Determine the (x, y) coordinate at the center of the cell enclosing the given text.  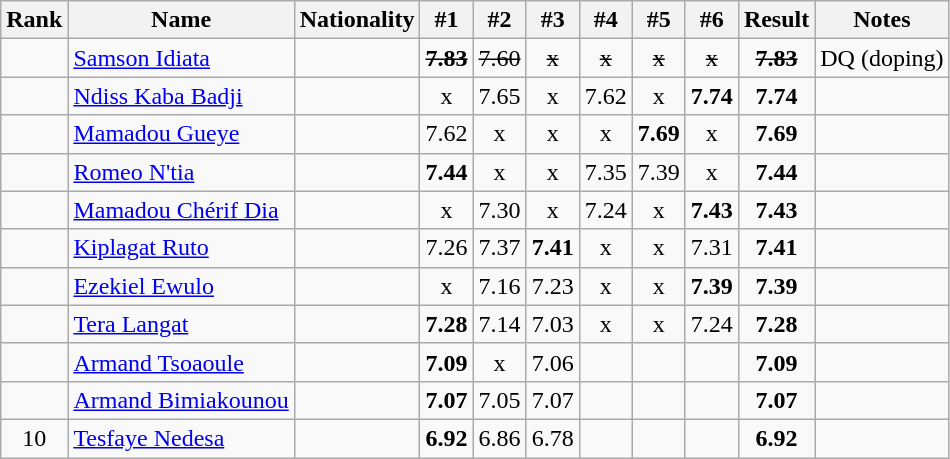
6.86 (500, 438)
#4 (606, 20)
7.37 (500, 248)
10 (34, 438)
#3 (552, 20)
Nationality (357, 20)
Samson Idiata (181, 58)
Tera Langat (181, 324)
Ndiss Kaba Badji (181, 96)
7.60 (500, 58)
7.14 (500, 324)
Mamadou Gueye (181, 134)
Kiplagat Ruto (181, 248)
Armand Bimiakounou (181, 400)
6.78 (552, 438)
7.16 (500, 286)
Mamadou Chérif Dia (181, 210)
Romeo N'tia (181, 172)
#5 (658, 20)
Rank (34, 20)
7.35 (606, 172)
Result (776, 20)
#2 (500, 20)
7.05 (500, 400)
7.06 (552, 362)
Armand Tsoaoule (181, 362)
7.03 (552, 324)
7.26 (446, 248)
7.65 (500, 96)
7.30 (500, 210)
7.23 (552, 286)
#6 (712, 20)
DQ (doping) (882, 58)
Notes (882, 20)
Ezekiel Ewulo (181, 286)
7.31 (712, 248)
Name (181, 20)
#1 (446, 20)
Tesfaye Nedesa (181, 438)
